Locate the cell with the specified text and output its [x, y] center coordinate. 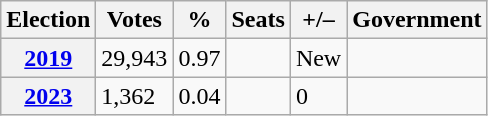
2019 [48, 58]
% [200, 20]
Seats [258, 20]
29,943 [134, 58]
New [318, 58]
0 [318, 96]
0.97 [200, 58]
Votes [134, 20]
2023 [48, 96]
Government [417, 20]
Election [48, 20]
+/– [318, 20]
1,362 [134, 96]
0.04 [200, 96]
